Identify which cell holds the provided text, then report its [X, Y] central coordinate. 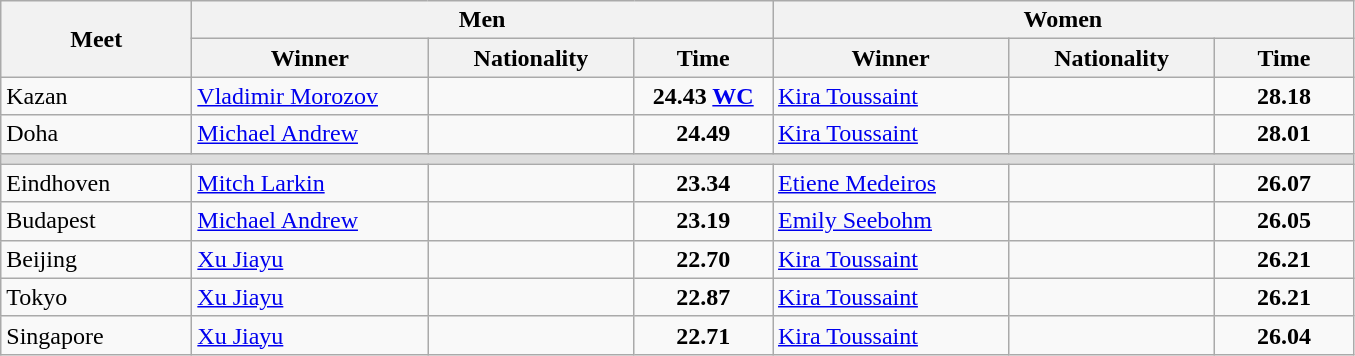
22.70 [704, 259]
23.19 [704, 221]
Mitch Larkin [310, 183]
Etiene Medeiros [890, 183]
26.07 [1284, 183]
26.04 [1284, 335]
Emily Seebohm [890, 221]
24.49 [704, 134]
24.43 WC [704, 96]
23.34 [704, 183]
Beijing [96, 259]
28.18 [1284, 96]
Doha [96, 134]
26.05 [1284, 221]
Kazan [96, 96]
28.01 [1284, 134]
Budapest [96, 221]
22.87 [704, 297]
Vladimir Morozov [310, 96]
Women [1062, 20]
22.71 [704, 335]
Men [482, 20]
Eindhoven [96, 183]
Tokyo [96, 297]
Singapore [96, 335]
Meet [96, 39]
